Detect which cell encompasses the target text, then output its (x, y) center coordinate. 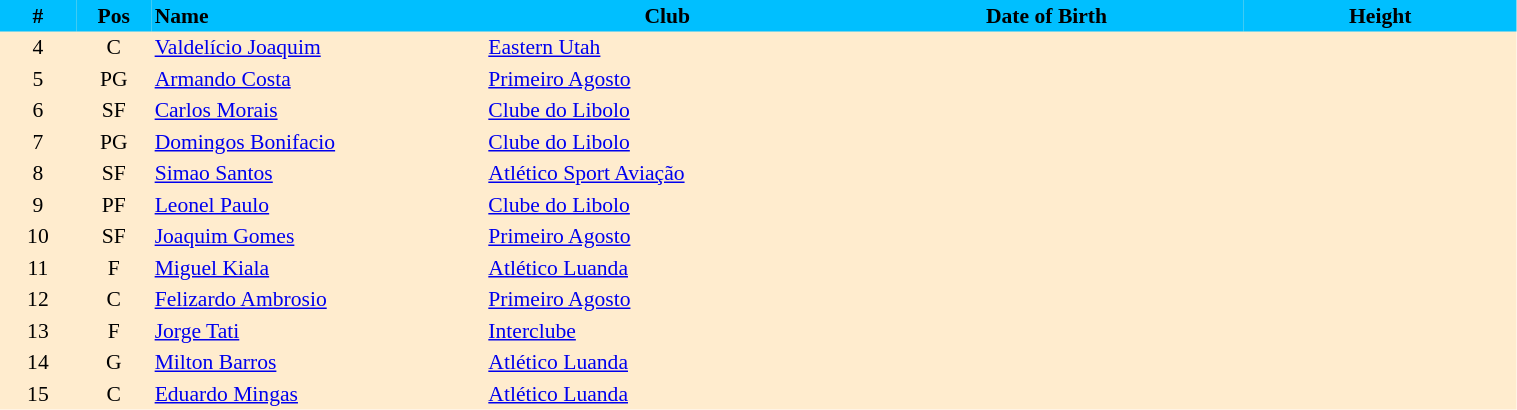
Atlético Sport Aviação (667, 174)
# (38, 16)
G (114, 362)
Jorge Tati (319, 331)
Pos (114, 16)
Carlos Morais (319, 110)
Simao Santos (319, 174)
10 (38, 236)
8 (38, 174)
Interclube (667, 331)
13 (38, 331)
Name (319, 16)
Height (1380, 16)
Eastern Utah (667, 48)
Date of Birth (1046, 16)
Joaquim Gomes (319, 236)
Miguel Kiala (319, 268)
15 (38, 394)
Eduardo Mingas (319, 394)
Club (667, 16)
PF (114, 205)
Armando Costa (319, 79)
14 (38, 362)
Leonel Paulo (319, 205)
11 (38, 268)
9 (38, 205)
5 (38, 79)
Milton Barros (319, 362)
4 (38, 48)
12 (38, 300)
Domingos Bonifacio (319, 142)
6 (38, 110)
Valdelício Joaquim (319, 48)
7 (38, 142)
Felizardo Ambrosio (319, 300)
